Provide the [X, Y] coordinate of the cell's center where the given text is located.  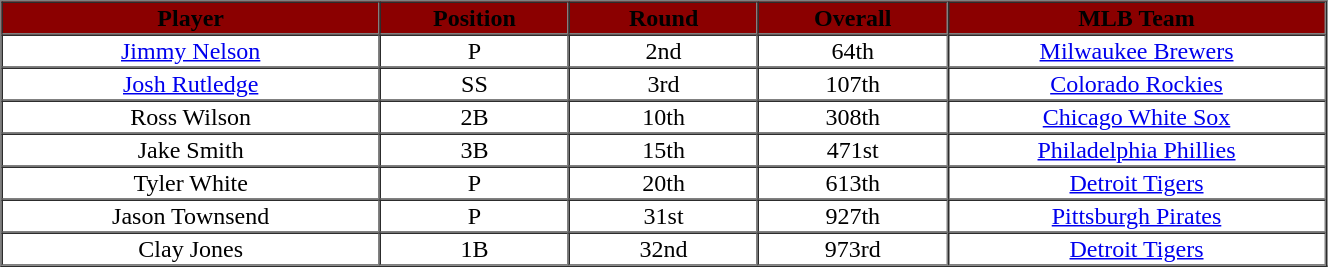
973rd [852, 248]
2B [474, 116]
2nd [664, 50]
Chicago White Sox [1136, 116]
Colorado Rockies [1136, 84]
3rd [664, 84]
10th [664, 116]
32nd [664, 248]
SS [474, 84]
613th [852, 182]
471st [852, 150]
Jake Smith [191, 150]
Round [664, 18]
Clay Jones [191, 248]
308th [852, 116]
Pittsburgh Pirates [1136, 216]
64th [852, 50]
Ross Wilson [191, 116]
MLB Team [1136, 18]
Jimmy Nelson [191, 50]
927th [852, 216]
Position [474, 18]
1B [474, 248]
Player [191, 18]
31st [664, 216]
Tyler White [191, 182]
Jason Townsend [191, 216]
Philadelphia Phillies [1136, 150]
Josh Rutledge [191, 84]
Milwaukee Brewers [1136, 50]
3B [474, 150]
15th [664, 150]
20th [664, 182]
Overall [852, 18]
107th [852, 84]
